Locate the cell with the specified text and output its [x, y] center coordinate. 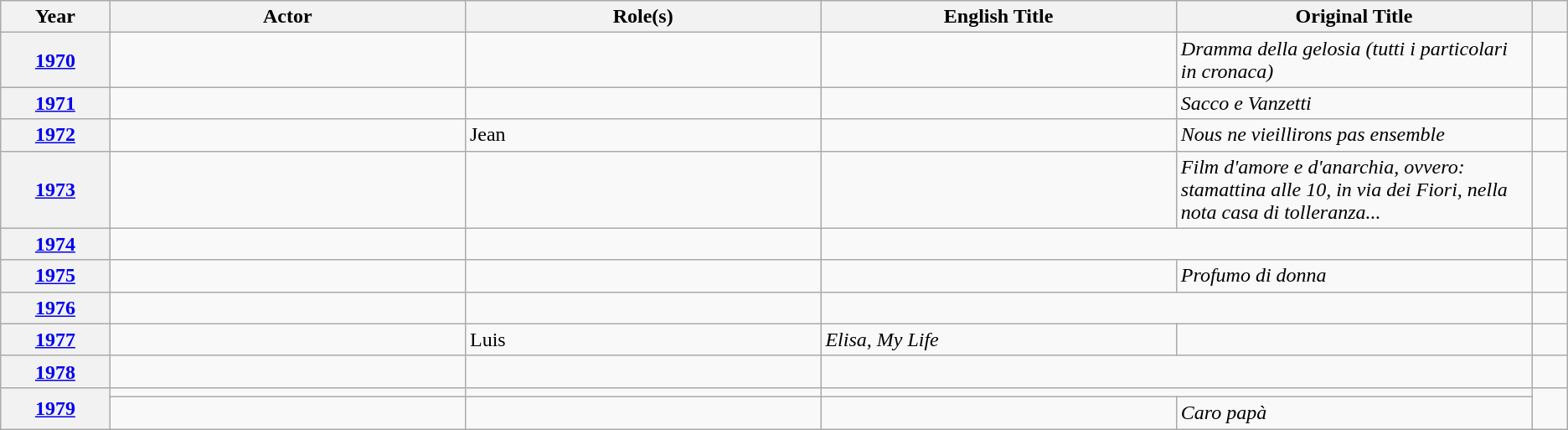
Nous ne vieillirons pas ensemble [1354, 135]
Profumo di donna [1354, 276]
Jean [642, 135]
1973 [55, 189]
Luis [642, 339]
1976 [55, 308]
1978 [55, 371]
Elisa, My Life [998, 339]
Year [55, 17]
1977 [55, 339]
English Title [998, 17]
1975 [55, 276]
1972 [55, 135]
Actor [287, 17]
1974 [55, 244]
1971 [55, 103]
Caro papà [1354, 412]
Dramma della gelosia (tutti i particolari in cronaca) [1354, 60]
Film d'amore e d'anarchia, ovvero: stamattina alle 10, in via dei Fiori, nella nota casa di tolleranza... [1354, 189]
1970 [55, 60]
Role(s) [642, 17]
1979 [55, 407]
Original Title [1354, 17]
Sacco e Vanzetti [1354, 103]
